Identify which cell holds the provided text, then report its [x, y] central coordinate. 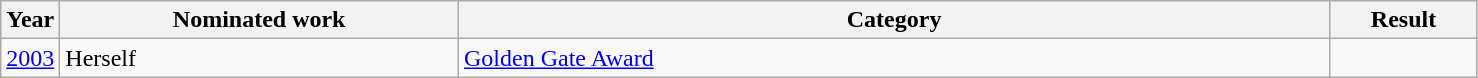
Year [30, 20]
Category [894, 20]
Golden Gate Award [894, 58]
2003 [30, 58]
Herself [260, 58]
Nominated work [260, 20]
Result [1404, 20]
